Locate the cell with the specified text and output its [X, Y] center coordinate. 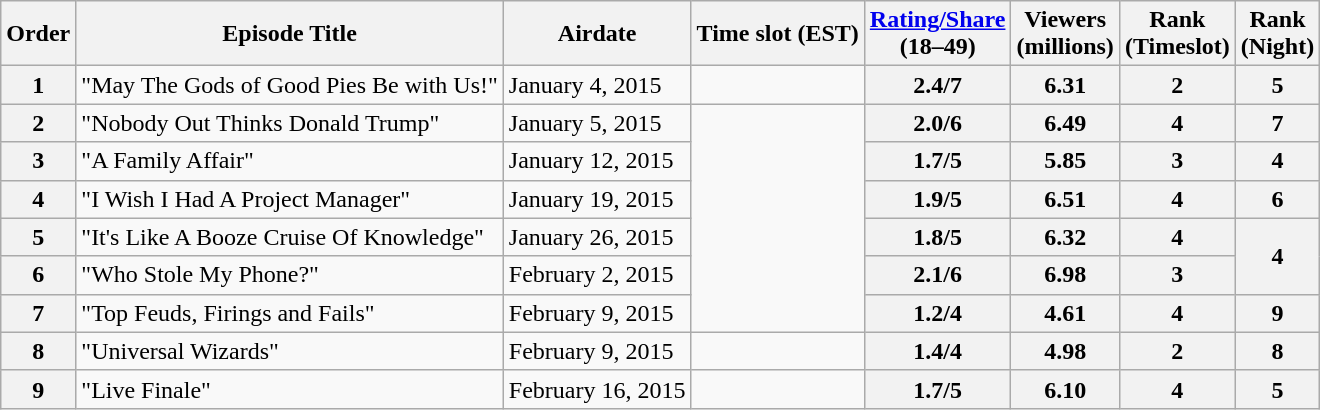
2.4/7 [938, 85]
4.61 [1065, 313]
February 2, 2015 [597, 275]
2.1/6 [938, 275]
"Live Finale" [290, 389]
2.0/6 [938, 123]
Viewers(millions) [1065, 34]
Episode Title [290, 34]
1.9/5 [938, 199]
January 5, 2015 [597, 123]
6.10 [1065, 389]
"A Family Affair" [290, 161]
January 12, 2015 [597, 161]
5.85 [1065, 161]
1.2/4 [938, 313]
January 19, 2015 [597, 199]
6.51 [1065, 199]
1 [38, 85]
Airdate [597, 34]
February 16, 2015 [597, 389]
1.8/5 [938, 237]
"Top Feuds, Firings and Fails" [290, 313]
"Universal Wizards" [290, 351]
Rank(Night) [1277, 34]
6.49 [1065, 123]
January 4, 2015 [597, 85]
4.98 [1065, 351]
"It's Like A Booze Cruise Of Knowledge" [290, 237]
"May The Gods of Good Pies Be with Us!" [290, 85]
January 26, 2015 [597, 237]
Rank(Timeslot) [1177, 34]
6.31 [1065, 85]
Time slot (EST) [778, 34]
"Nobody Out Thinks Donald Trump" [290, 123]
6.98 [1065, 275]
Order [38, 34]
6.32 [1065, 237]
"I Wish I Had A Project Manager" [290, 199]
1.4/4 [938, 351]
Rating/Share(18–49) [938, 34]
"Who Stole My Phone?" [290, 275]
